Provide the (X, Y) coordinate of the cell's center where the given text is located.  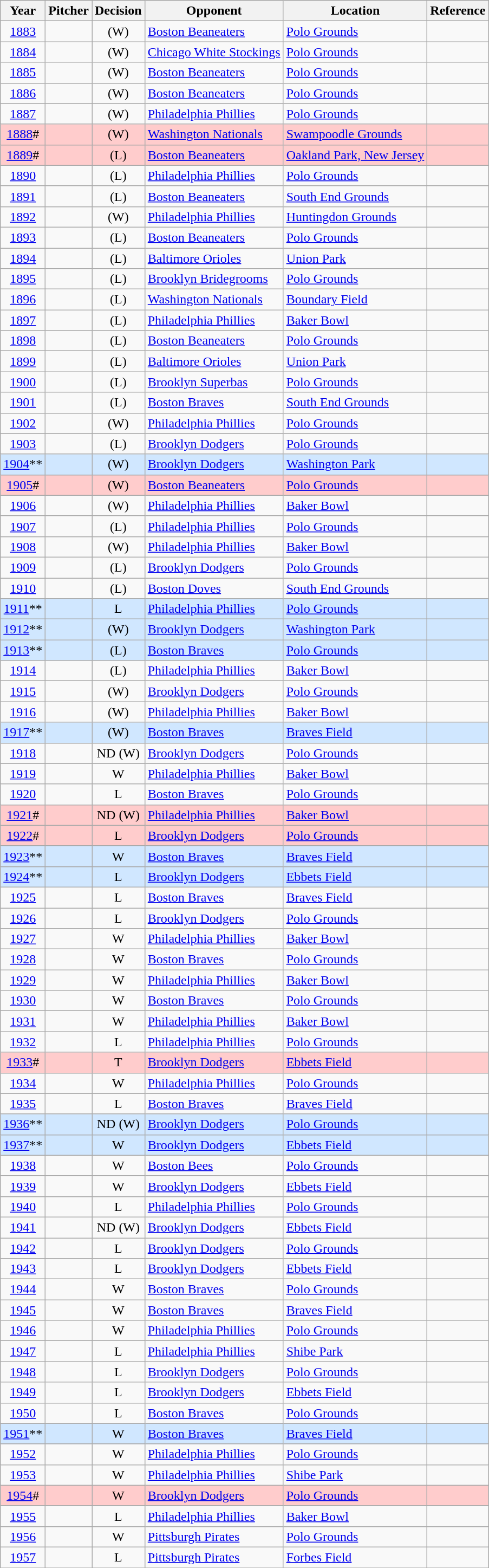
Brooklyn Superbas (214, 382)
1884 (23, 52)
1938 (23, 1165)
Oakland Park, New Jersey (355, 155)
Forbes Field (355, 1557)
1900 (23, 382)
1894 (23, 258)
1940 (23, 1207)
1902 (23, 423)
Pitcher (69, 11)
1921# (23, 815)
1895 (23, 279)
1948 (23, 1372)
1955 (23, 1516)
1917** (23, 733)
1950 (23, 1413)
1892 (23, 217)
1946 (23, 1331)
1937** (23, 1145)
1901 (23, 403)
1911** (23, 609)
Year (23, 11)
Opponent (214, 11)
1899 (23, 361)
1916 (23, 712)
1945 (23, 1310)
1912** (23, 630)
1929 (23, 980)
1928 (23, 960)
1883 (23, 31)
1918 (23, 753)
Reference (458, 11)
Boundary Field (355, 300)
1908 (23, 547)
1936** (23, 1124)
1935 (23, 1104)
1952 (23, 1454)
1957 (23, 1557)
1930 (23, 1001)
1910 (23, 588)
1919 (23, 774)
1920 (23, 794)
Decision (119, 11)
1893 (23, 237)
Chicago White Stockings (214, 52)
1906 (23, 506)
1949 (23, 1392)
1941 (23, 1227)
1889# (23, 155)
Swampoodle Grounds (355, 134)
1943 (23, 1269)
1927 (23, 939)
1922# (23, 835)
1942 (23, 1248)
1888# (23, 134)
1907 (23, 526)
1887 (23, 114)
1914 (23, 671)
1953 (23, 1475)
Location (355, 11)
1932 (23, 1042)
Huntingdon Grounds (355, 217)
1886 (23, 93)
1897 (23, 320)
Brooklyn Bridegrooms (214, 279)
1915 (23, 691)
1909 (23, 567)
1926 (23, 918)
1947 (23, 1351)
1885 (23, 73)
1944 (23, 1290)
1923** (23, 856)
1925 (23, 897)
1939 (23, 1186)
1956 (23, 1537)
1951** (23, 1434)
1905# (23, 485)
1924** (23, 877)
1954# (23, 1495)
1904** (23, 464)
T (119, 1062)
1890 (23, 176)
1898 (23, 341)
1903 (23, 444)
1896 (23, 300)
1913** (23, 650)
1934 (23, 1083)
Boston Bees (214, 1165)
1891 (23, 196)
Boston Doves (214, 588)
1931 (23, 1021)
1933# (23, 1062)
